Locate the cell with the specified text and output its (X, Y) center coordinate. 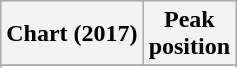
Chart (2017) (72, 34)
Peakposition (189, 34)
